From the cell containing the given text, extract its center point as [X, Y] coordinate. 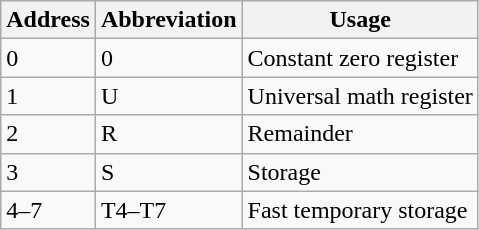
Usage [360, 20]
Universal math register [360, 96]
2 [48, 134]
Address [48, 20]
S [168, 172]
3 [48, 172]
U [168, 96]
Storage [360, 172]
Constant zero register [360, 58]
Fast temporary storage [360, 210]
R [168, 134]
1 [48, 96]
4–7 [48, 210]
Remainder [360, 134]
T4–T7 [168, 210]
Abbreviation [168, 20]
